Return the (X, Y) coordinate for the center point of the cell that contains the specified text.  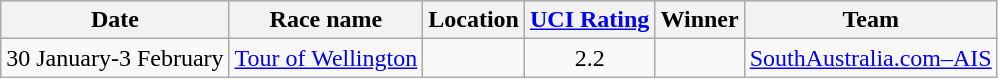
Date (115, 20)
Winner (700, 20)
Team (870, 20)
Race name (326, 20)
Location (474, 20)
30 January-3 February (115, 58)
SouthAustralia.com–AIS (870, 58)
Tour of Wellington (326, 58)
UCI Rating (589, 20)
2.2 (589, 58)
